Detect which cell encompasses the target text, then output its [X, Y] center coordinate. 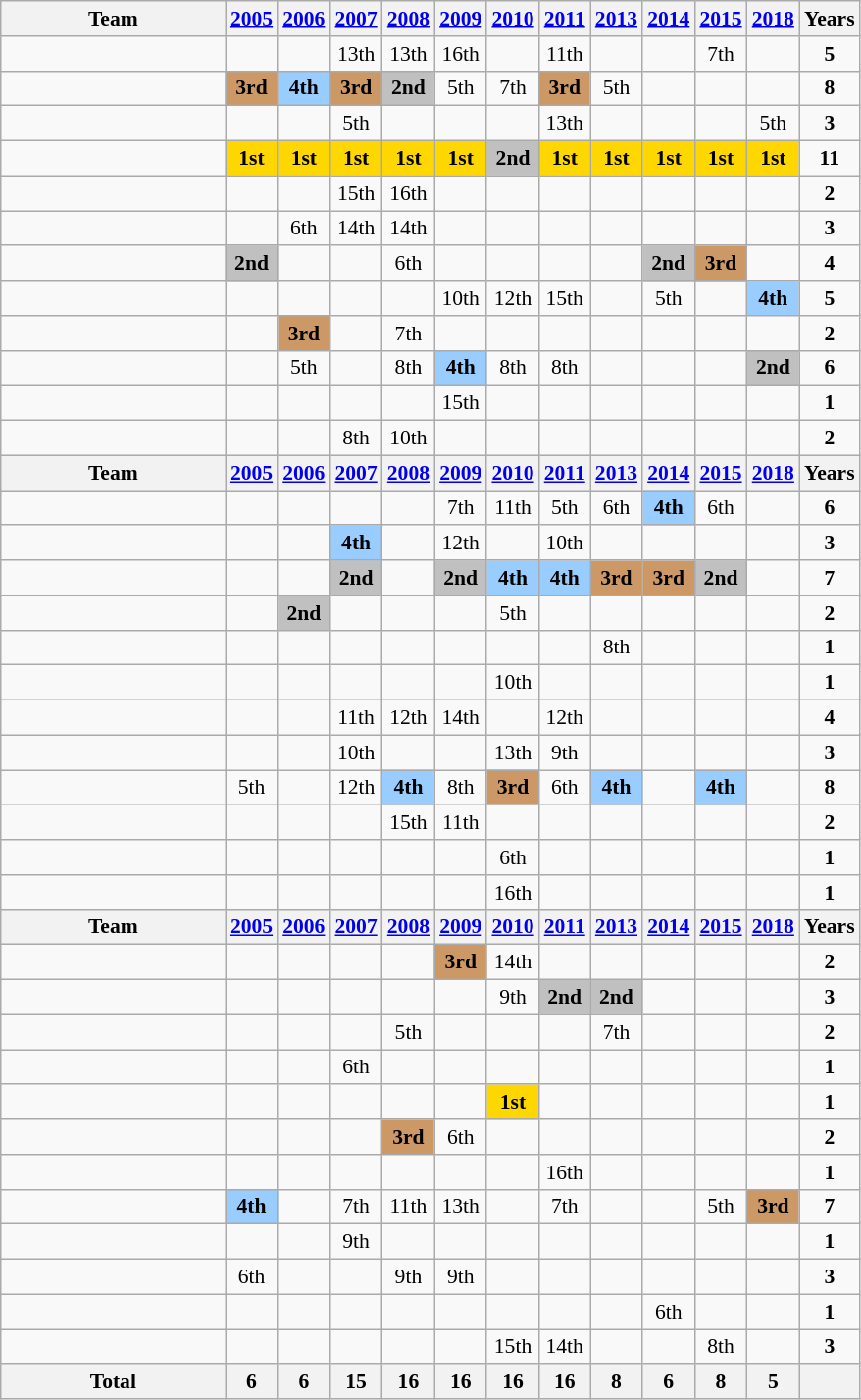
Total [114, 1382]
15 [355, 1382]
11 [830, 159]
